Search for the cell housing the specified text and yield its [X, Y] center coordinate. 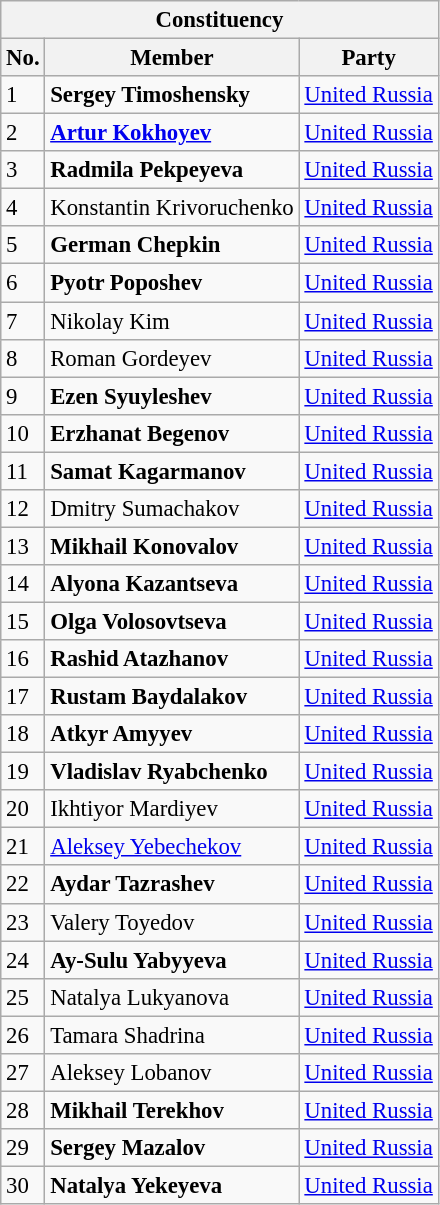
5 [23, 245]
Atkyr Amyyev [172, 734]
Valery Toyedov [172, 922]
Party [368, 58]
Samat Kagarmanov [172, 471]
Artur Kokhoyev [172, 133]
7 [23, 321]
Olga Volosovtseva [172, 621]
29 [23, 1148]
Sergey Timoshensky [172, 95]
Nikolay Kim [172, 321]
10 [23, 433]
4 [23, 208]
Rashid Atazhanov [172, 659]
Mikhail Konovalov [172, 546]
30 [23, 1185]
Radmila Pekpeyeva [172, 170]
Natalya Lukyanova [172, 997]
26 [23, 1035]
22 [23, 885]
13 [23, 546]
19 [23, 772]
24 [23, 960]
6 [23, 283]
18 [23, 734]
11 [23, 471]
Vladislav Ryabchenko [172, 772]
Dmitry Sumachakov [172, 509]
Mikhail Terekhov [172, 1110]
Erzhanat Begenov [172, 433]
3 [23, 170]
Aydar Tazrashev [172, 885]
25 [23, 997]
Ay-Sulu Yabyyeva [172, 960]
No. [23, 58]
1 [23, 95]
2 [23, 133]
28 [23, 1110]
Rustam Baydalakov [172, 697]
15 [23, 621]
Ikhtiyor Mardiyev [172, 809]
German Chepkin [172, 245]
Pyotr Poposhev [172, 283]
16 [23, 659]
27 [23, 1073]
Tamara Shadrina [172, 1035]
12 [23, 509]
Aleksey Yebechekov [172, 847]
Member [172, 58]
9 [23, 396]
Roman Gordeyev [172, 358]
23 [23, 922]
Konstantin Krivoruchenko [172, 208]
Aleksey Lobanov [172, 1073]
20 [23, 809]
Constituency [220, 20]
Natalya Yekeyeva [172, 1185]
Sergey Mazalov [172, 1148]
21 [23, 847]
14 [23, 584]
17 [23, 697]
Ezen Syuyleshev [172, 396]
8 [23, 358]
Alyona Kazantseva [172, 584]
